Return the (x, y) coordinate for the center point of the cell that contains the specified text.  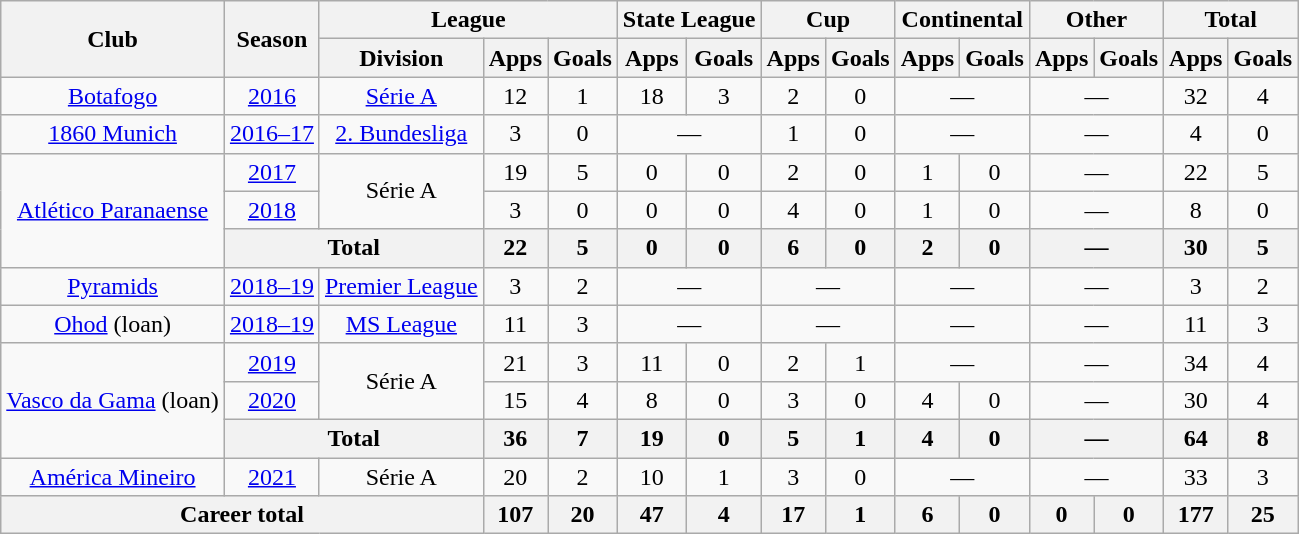
Premier League (401, 286)
34 (1196, 362)
64 (1196, 438)
2020 (272, 400)
Continental (962, 20)
Ohod (loan) (113, 324)
MS League (401, 324)
State League (689, 20)
Season (272, 39)
17 (793, 515)
Botafogo (113, 96)
América Mineiro (113, 477)
2021 (272, 477)
33 (1196, 477)
1860 Munich (113, 134)
36 (515, 438)
Vasco da Gama (loan) (113, 400)
Division (401, 58)
2018 (272, 210)
2016 (272, 96)
Cup (828, 20)
2. Bundesliga (401, 134)
21 (515, 362)
7 (583, 438)
Pyramids (113, 286)
Atlético Paranaense (113, 210)
177 (1196, 515)
Club (113, 39)
25 (1263, 515)
League (468, 20)
Career total (242, 515)
15 (515, 400)
107 (515, 515)
2019 (272, 362)
2017 (272, 172)
2016–17 (272, 134)
10 (652, 477)
18 (652, 96)
47 (652, 515)
Other (1096, 20)
32 (1196, 96)
12 (515, 96)
